Locate the cell with the specified text and output its [X, Y] center coordinate. 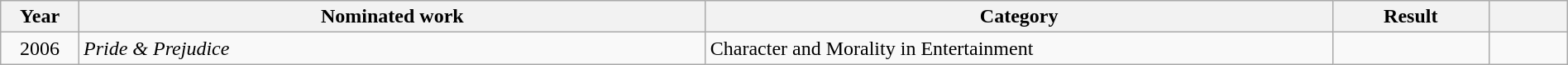
Year [40, 17]
Category [1019, 17]
Result [1411, 17]
Nominated work [392, 17]
Pride & Prejudice [392, 48]
2006 [40, 48]
Character and Morality in Entertainment [1019, 48]
